Detect which cell encompasses the target text, then output its [X, Y] center coordinate. 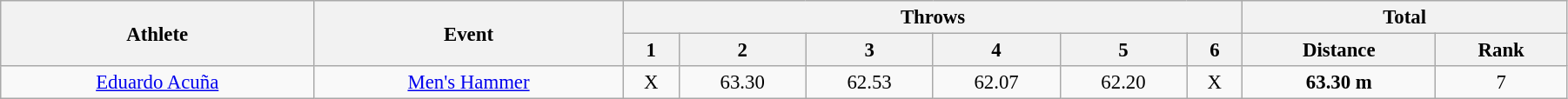
Eduardo Acuña [157, 82]
4 [996, 50]
63.30 m [1339, 82]
2 [742, 50]
7 [1502, 82]
63.30 [742, 82]
Event [469, 33]
Men's Hammer [469, 82]
1 [651, 50]
Throws [933, 17]
Athlete [157, 33]
Rank [1502, 50]
Total [1404, 17]
62.53 [869, 82]
5 [1123, 50]
3 [869, 50]
6 [1215, 50]
Distance [1339, 50]
62.20 [1123, 82]
62.07 [996, 82]
